Detect which cell encompasses the target text, then output its [X, Y] center coordinate. 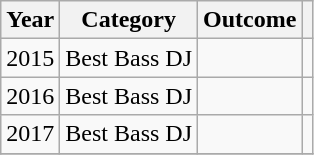
Category [129, 20]
2016 [30, 96]
Year [30, 20]
2017 [30, 134]
Outcome [250, 20]
2015 [30, 58]
